Pinpoint the cell where the given text exists, returning its [X, Y] midpoint coordinate. 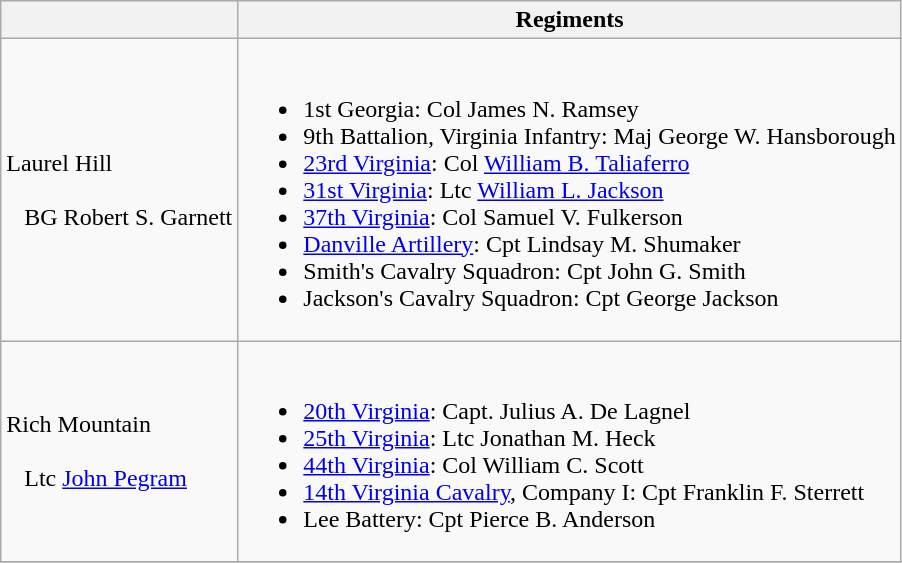
Rich Mountain Ltc John Pegram [120, 452]
Laurel Hill BG Robert S. Garnett [120, 190]
Regiments [570, 20]
